Scan for the cell matching the given text and deliver its [X, Y] coordinate at center. 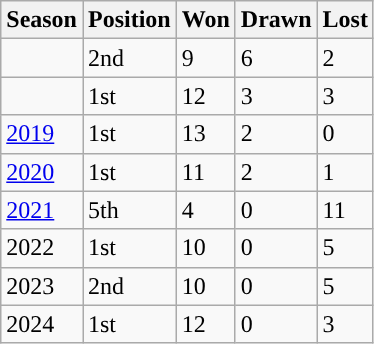
2021 [42, 210]
2024 [42, 324]
2022 [42, 248]
5th [129, 210]
4 [206, 210]
Season [42, 20]
Won [206, 20]
Position [129, 20]
13 [206, 134]
Lost [345, 20]
6 [276, 58]
2023 [42, 286]
2020 [42, 172]
2019 [42, 134]
Drawn [276, 20]
9 [206, 58]
1 [345, 172]
